Search for the cell housing the specified text and yield its [X, Y] center coordinate. 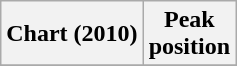
Peakposition [189, 34]
Chart (2010) [72, 34]
